Provide the [x, y] coordinate of the cell's center where the given text is located.  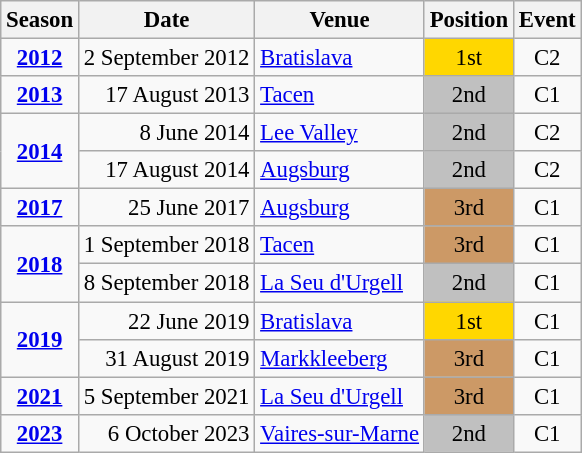
Position [468, 20]
Lee Valley [340, 133]
2021 [40, 396]
2012 [40, 58]
Venue [340, 20]
Season [40, 20]
2019 [40, 340]
17 August 2014 [166, 170]
2 September 2012 [166, 58]
5 September 2021 [166, 396]
25 June 2017 [166, 208]
Markkleeberg [340, 358]
2023 [40, 433]
2017 [40, 208]
8 September 2018 [166, 283]
Date [166, 20]
22 June 2019 [166, 321]
31 August 2019 [166, 358]
6 October 2023 [166, 433]
8 June 2014 [166, 133]
Event [547, 20]
Vaires-sur-Marne [340, 433]
2018 [40, 264]
2014 [40, 152]
17 August 2013 [166, 95]
2013 [40, 95]
1 September 2018 [166, 245]
